Output the [X, Y] coordinate of the center of the cell containing the given text.  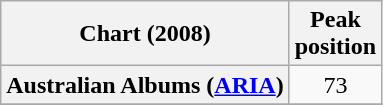
Australian Albums (ARIA) [145, 85]
73 [335, 85]
Peakposition [335, 34]
Chart (2008) [145, 34]
